Extract the (x, y) coordinate from the center of the cell holding the provided text.  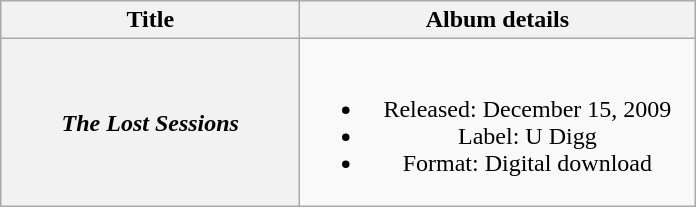
Album details (498, 20)
Released: December 15, 2009Label: U DiggFormat: Digital download (498, 122)
The Lost Sessions (150, 122)
Title (150, 20)
